Locate the cell with the specified text and output its (x, y) center coordinate. 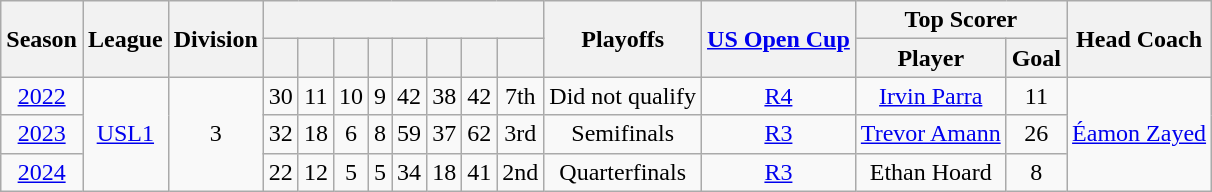
Division (216, 39)
US Open Cup (779, 39)
22 (280, 172)
9 (380, 96)
37 (444, 134)
26 (1036, 134)
Irvin Parra (930, 96)
Quarterfinals (623, 172)
Player (930, 58)
7th (520, 96)
Did not qualify (623, 96)
41 (480, 172)
59 (410, 134)
League (125, 39)
38 (444, 96)
Ethan Hoard (930, 172)
3 (216, 134)
3rd (520, 134)
USL1 (125, 134)
Goal (1036, 58)
10 (350, 96)
2022 (42, 96)
Trevor Amann (930, 134)
12 (316, 172)
Head Coach (1140, 39)
6 (350, 134)
2024 (42, 172)
62 (480, 134)
Playoffs (623, 39)
34 (410, 172)
Season (42, 39)
R4 (779, 96)
Éamon Zayed (1140, 134)
Semifinals (623, 134)
Top Scorer (960, 20)
32 (280, 134)
2nd (520, 172)
2023 (42, 134)
30 (280, 96)
